Locate the cell with the specified text and output its [x, y] center coordinate. 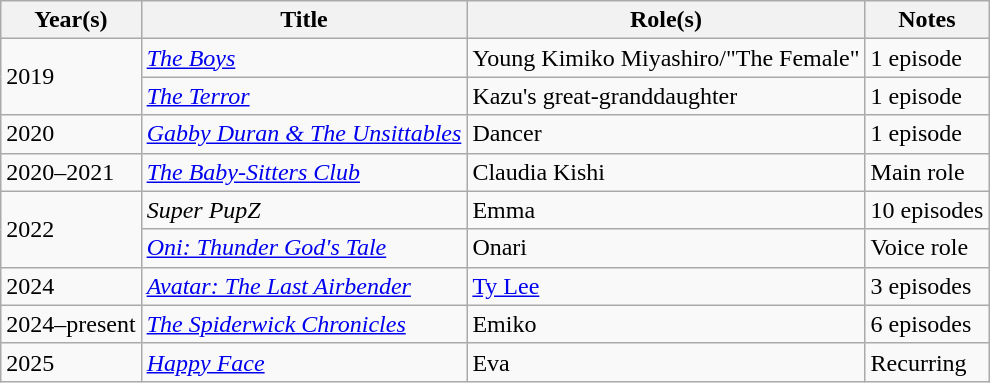
The Boys [304, 58]
Emiko [666, 324]
Gabby Duran & The Unsittables [304, 134]
Happy Face [304, 362]
Voice role [927, 248]
Super PupZ [304, 210]
The Baby-Sitters Club [304, 172]
Ty Lee [666, 286]
Claudia Kishi [666, 172]
Avatar: The Last Airbender [304, 286]
Recurring [927, 362]
2020 [71, 134]
The Spiderwick Chronicles [304, 324]
2025 [71, 362]
Role(s) [666, 20]
2019 [71, 77]
Eva [666, 362]
Title [304, 20]
Main role [927, 172]
10 episodes [927, 210]
Dancer [666, 134]
Kazu's great-granddaughter [666, 96]
2020–2021 [71, 172]
Young Kimiko Miyashiro/"The Female" [666, 58]
2024 [71, 286]
Emma [666, 210]
2024–present [71, 324]
Year(s) [71, 20]
Notes [927, 20]
6 episodes [927, 324]
Oni: Thunder God's Tale [304, 248]
Onari [666, 248]
2022 [71, 229]
The Terror [304, 96]
3 episodes [927, 286]
